Search for the cell housing the specified text and yield its (X, Y) center coordinate. 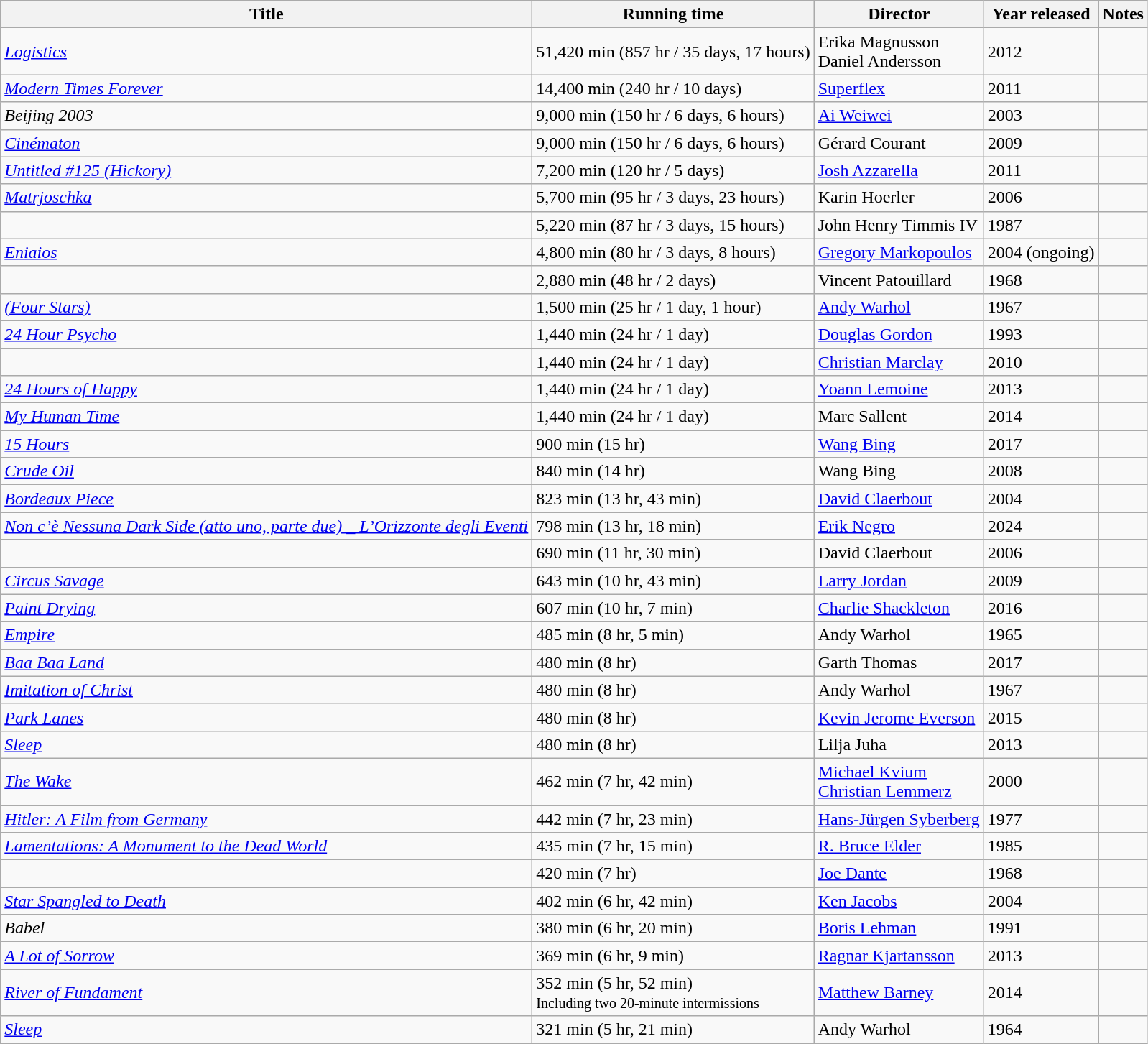
1987 (1041, 225)
Gérard Courant (899, 143)
643 min (10 hr, 43 min) (673, 581)
Baa Baa Land (267, 662)
Ragnar Kjartansson (899, 956)
Imitation of Christ (267, 690)
R. Bruce Elder (899, 846)
The Wake (267, 782)
2016 (1041, 608)
Notes (1123, 14)
A Lot of Sorrow (267, 956)
John Henry Timmis IV (899, 225)
369 min (6 hr, 9 min) (673, 956)
1965 (1041, 635)
Lilja Juha (899, 744)
420 min (7 hr) (673, 874)
840 min (14 hr) (673, 471)
1,500 min (25 hr / 1 day, 1 hour) (673, 307)
485 min (8 hr, 5 min) (673, 635)
690 min (11 hr, 30 min) (673, 553)
Modern Times Forever (267, 88)
Eniaios (267, 252)
Josh Azzarella (899, 170)
2012 (1041, 52)
2015 (1041, 717)
2004 (ongoing) (1041, 252)
Non c’è Nessuna Dark Side (atto uno, parte due) _ L’Orizzonte degli Eventi (267, 526)
Douglas Gordon (899, 334)
(Four Stars) (267, 307)
24 Hour Psycho (267, 334)
Circus Savage (267, 581)
Crude Oil (267, 471)
Boris Lehman (899, 928)
900 min (15 hr) (673, 444)
Gregory Markopoulos (899, 252)
2008 (1041, 471)
Empire (267, 635)
4,800 min (80 hr / 3 days, 8 hours) (673, 252)
My Human Time (267, 417)
Ken Jacobs (899, 901)
Matthew Barney (899, 993)
Larry Jordan (899, 581)
1993 (1041, 334)
2003 (1041, 116)
Paint Drying (267, 608)
Title (267, 14)
Charlie Shackleton (899, 608)
Hans-Jürgen Syberberg (899, 818)
Michael KviumChristian Lemmerz (899, 782)
Yoann Lemoine (899, 389)
Untitled #125 (Hickory) (267, 170)
Logistics (267, 52)
Karin Hoerler (899, 198)
Bordeaux Piece (267, 499)
321 min (5 hr, 21 min) (673, 1030)
Matrjoschka (267, 198)
Ai Weiwei (899, 116)
Park Lanes (267, 717)
798 min (13 hr, 18 min) (673, 526)
5,700 min (95 hr / 3 days, 23 hours) (673, 198)
1985 (1041, 846)
Kevin Jerome Everson (899, 717)
51,420 min (857 hr / 35 days, 17 hours) (673, 52)
442 min (7 hr, 23 min) (673, 818)
607 min (10 hr, 7 min) (673, 608)
352 min (5 hr, 52 min)Including two 20-minute intermissions (673, 993)
5,220 min (87 hr / 3 days, 15 hours) (673, 225)
380 min (6 hr, 20 min) (673, 928)
2010 (1041, 361)
1977 (1041, 818)
Director (899, 14)
Joe Dante (899, 874)
462 min (7 hr, 42 min) (673, 782)
823 min (13 hr, 43 min) (673, 499)
14,400 min (240 hr / 10 days) (673, 88)
2,880 min (48 hr / 2 days) (673, 280)
1991 (1041, 928)
2024 (1041, 526)
Erik Negro (899, 526)
402 min (6 hr, 42 min) (673, 901)
Vincent Patouillard (899, 280)
Year released (1041, 14)
2000 (1041, 782)
Star Spangled to Death (267, 901)
Beijing 2003 (267, 116)
15 Hours (267, 444)
Christian Marclay (899, 361)
Erika MagnussonDaniel Andersson (899, 52)
Babel (267, 928)
Cinématon (267, 143)
Lamentations: A Monument to the Dead World (267, 846)
Superflex (899, 88)
1964 (1041, 1030)
24 Hours of Happy (267, 389)
Marc Sallent (899, 417)
Hitler: A Film from Germany (267, 818)
7,200 min (120 hr / 5 days) (673, 170)
River of Fundament (267, 993)
435 min (7 hr, 15 min) (673, 846)
Garth Thomas (899, 662)
Running time (673, 14)
